Identify which cell holds the provided text, then report its (X, Y) central coordinate. 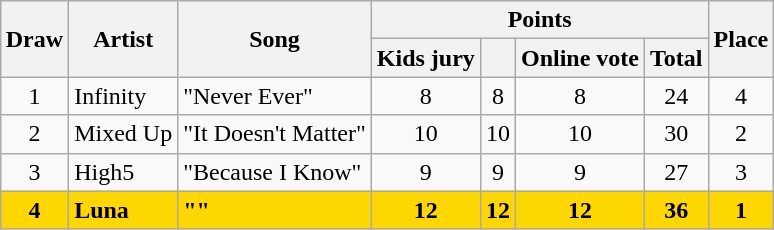
Mixed Up (124, 134)
"Because I Know" (275, 172)
27 (677, 172)
36 (677, 210)
Luna (124, 210)
Points (540, 20)
24 (677, 96)
Infinity (124, 96)
Song (275, 39)
"It Doesn't Matter" (275, 134)
Artist (124, 39)
Online vote (580, 58)
"" (275, 210)
Total (677, 58)
Draw (34, 39)
Kids jury (426, 58)
High5 (124, 172)
"Never Ever" (275, 96)
30 (677, 134)
Place (741, 39)
